From the cell containing the given text, extract its center point as [x, y] coordinate. 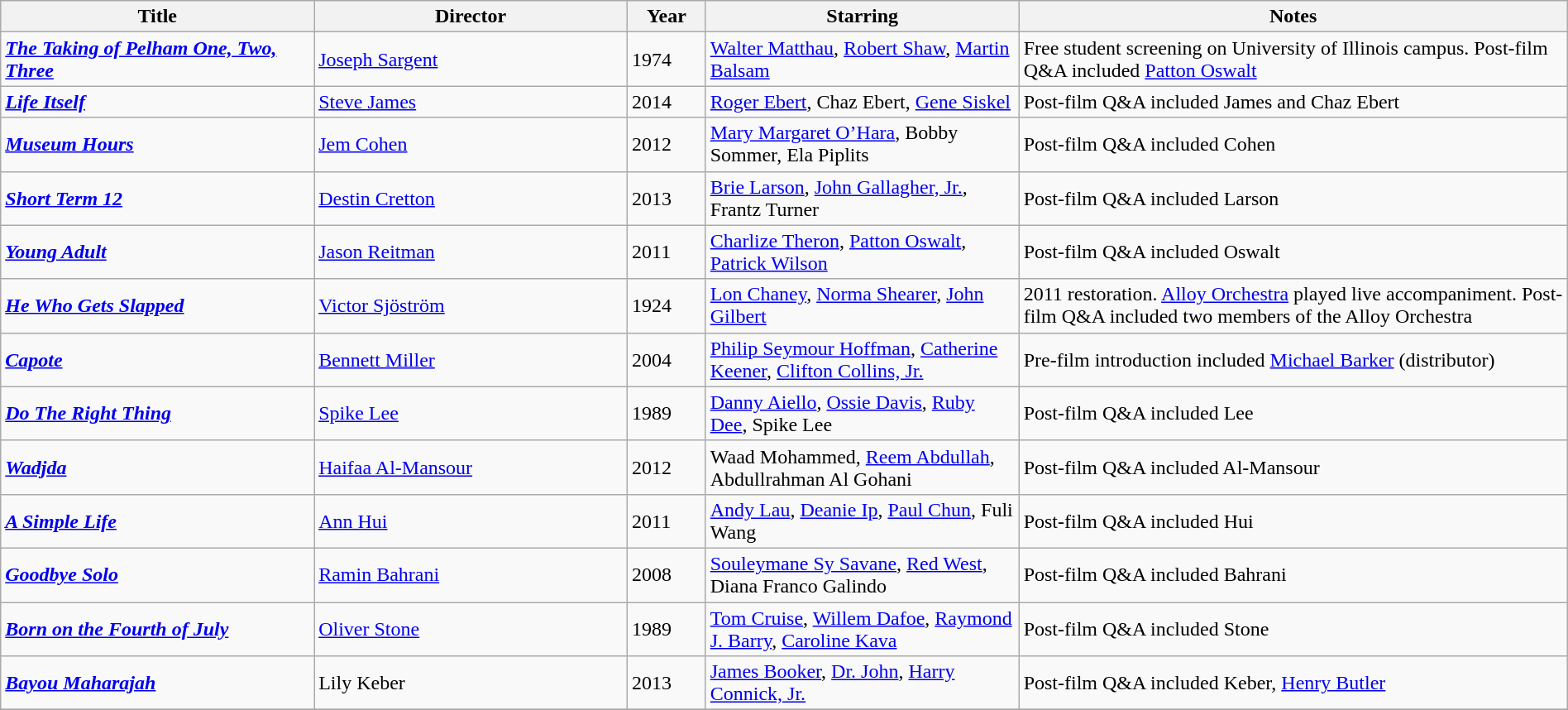
Walter Matthau, Robert Shaw, Martin Balsam [862, 60]
Haifaa Al-Mansour [471, 467]
Joseph Sargent [471, 60]
2011 restoration. Alloy Orchestra played live accompaniment. Post-film Q&A included two members of the Alloy Orchestra [1293, 306]
Lily Keber [471, 684]
Young Adult [157, 252]
Post-film Q&A included Stone [1293, 629]
2008 [667, 574]
Born on the Fourth of July [157, 629]
Brie Larson, John Gallagher, Jr., Frantz Turner [862, 199]
Post-film Q&A included Hui [1293, 521]
Spike Lee [471, 414]
Bayou Maharajah [157, 684]
Post-film Q&A included Lee [1293, 414]
Starring [862, 17]
2014 [667, 102]
Steve James [471, 102]
Goodbye Solo [157, 574]
Museum Hours [157, 144]
Tom Cruise, Willem Dafoe, Raymond J. Barry, Caroline Kava [862, 629]
1924 [667, 306]
James Booker, Dr. John, Harry Connick, Jr. [862, 684]
Post-film Q&A included Cohen [1293, 144]
A Simple Life [157, 521]
Andy Lau, Deanie Ip, Paul Chun, Fuli Wang [862, 521]
Mary Margaret O’Hara, Bobby Sommer, Ela Piplits [862, 144]
Life Itself [157, 102]
Victor Sjöström [471, 306]
Post-film Q&A included Oswalt [1293, 252]
Bennett Miller [471, 359]
Jem Cohen [471, 144]
Destin Cretton [471, 199]
The Taking of Pelham One, Two, Three [157, 60]
Charlize Theron, Patton Oswalt, Patrick Wilson [862, 252]
Pre-film introduction included Michael Barker (distributor) [1293, 359]
Capote [157, 359]
Post-film Q&A included Al-Mansour [1293, 467]
Title [157, 17]
Do The Right Thing [157, 414]
Roger Ebert, Chaz Ebert, Gene Siskel [862, 102]
Short Term 12 [157, 199]
Jason Reitman [471, 252]
Notes [1293, 17]
Lon Chaney, Norma Shearer, John Gilbert [862, 306]
Post-film Q&A included Keber, Henry Butler [1293, 684]
Ramin Bahrani [471, 574]
He Who Gets Slapped [157, 306]
1974 [667, 60]
Souleymane Sy Savane, Red West, Diana Franco Galindo [862, 574]
Oliver Stone [471, 629]
Year [667, 17]
Philip Seymour Hoffman, Catherine Keener, Clifton Collins, Jr. [862, 359]
2004 [667, 359]
Director [471, 17]
Post-film Q&A included James and Chaz Ebert [1293, 102]
Danny Aiello, Ossie Davis, Ruby Dee, Spike Lee [862, 414]
Free student screening on University of Illinois campus. Post-film Q&A included Patton Oswalt [1293, 60]
Wadjda [157, 467]
Post-film Q&A included Bahrani [1293, 574]
Waad Mohammed, Reem Abdullah, Abdullrahman Al Gohani [862, 467]
Ann Hui [471, 521]
Post-film Q&A included Larson [1293, 199]
